Extract the (X, Y) coordinate from the center of the cell holding the provided text.  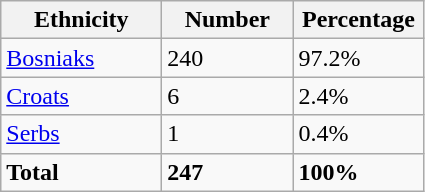
97.2% (358, 58)
Croats (82, 96)
6 (228, 96)
Number (228, 20)
0.4% (358, 134)
2.4% (358, 96)
240 (228, 58)
Percentage (358, 20)
Ethnicity (82, 20)
1 (228, 134)
Total (82, 172)
100% (358, 172)
Bosniaks (82, 58)
Serbs (82, 134)
247 (228, 172)
